Provide the (x, y) coordinate of the cell's center where the given text is located.  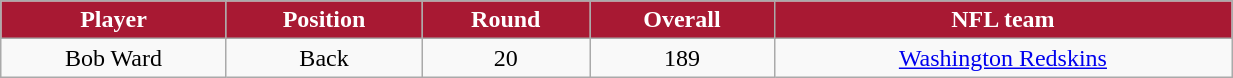
Bob Ward (114, 58)
20 (506, 58)
Overall (682, 20)
Player (114, 20)
NFL team (1002, 20)
Back (324, 58)
Round (506, 20)
189 (682, 58)
Position (324, 20)
Washington Redskins (1002, 58)
